Output the [x, y] coordinate of the center of the cell containing the given text.  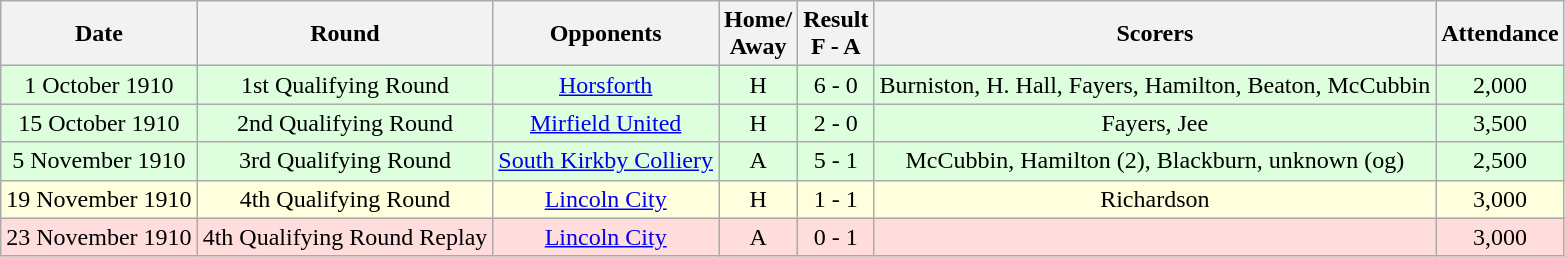
Date [99, 34]
McCubbin, Hamilton (2), Blackburn, unknown (og) [1155, 161]
Opponents [606, 34]
Mirfield United [606, 123]
1 - 1 [836, 199]
3,500 [1500, 123]
15 October 1910 [99, 123]
6 - 0 [836, 85]
2nd Qualifying Round [345, 123]
2,000 [1500, 85]
4th Qualifying Round Replay [345, 237]
Scorers [1155, 34]
4th Qualifying Round [345, 199]
19 November 1910 [99, 199]
Richardson [1155, 199]
2,500 [1500, 161]
0 - 1 [836, 237]
Fayers, Jee [1155, 123]
Burniston, H. Hall, Fayers, Hamilton, Beaton, McCubbin [1155, 85]
Home/Away [758, 34]
Horsforth [606, 85]
South Kirkby Colliery [606, 161]
Round [345, 34]
23 November 1910 [99, 237]
5 - 1 [836, 161]
1 October 1910 [99, 85]
2 - 0 [836, 123]
5 November 1910 [99, 161]
Attendance [1500, 34]
ResultF - A [836, 34]
1st Qualifying Round [345, 85]
3rd Qualifying Round [345, 161]
